Scan for the cell matching the given text and deliver its [x, y] coordinate at center. 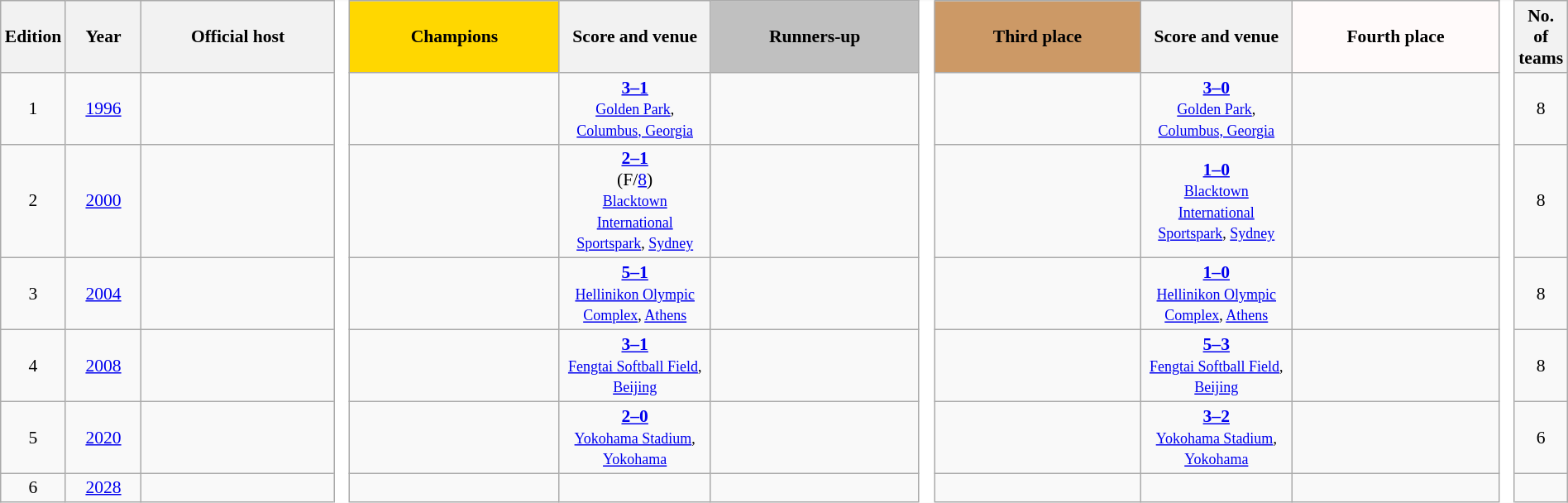
Edition [33, 36]
Official host [238, 36]
Year [103, 36]
3–1Fengtai Softball Field, Beijing [635, 366]
1–0Blacktown International Sportspark, Sydney [1216, 201]
2020 [103, 437]
Champions [455, 36]
3–2Yokohama Stadium, Yokohama [1216, 437]
No. of teams [1541, 36]
3–0Golden Park, Columbus, Georgia [1216, 109]
3–1Golden Park, Columbus, Georgia [635, 109]
2004 [103, 295]
2–1(F/8)Blacktown International Sportspark, Sydney [635, 201]
1996 [103, 109]
1 [33, 109]
1–0Hellinikon Olympic Complex, Athens [1216, 295]
2 [33, 201]
3 [33, 295]
2008 [103, 366]
2028 [103, 488]
Fourth place [1396, 36]
5 [33, 437]
5–1Hellinikon Olympic Complex, Athens [635, 295]
Third place [1038, 36]
4 [33, 366]
2000 [103, 201]
2–0Yokohama Stadium, Yokohama [635, 437]
5–3Fengtai Softball Field, Beijing [1216, 366]
Runners-up [815, 36]
